Determine the (x, y) coordinate at the center of the cell enclosing the given text.  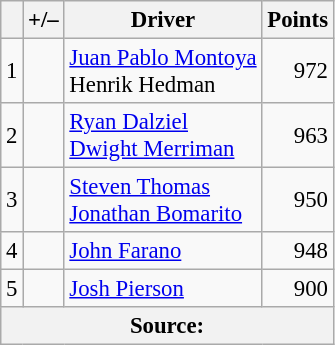
2 (12, 136)
5 (12, 289)
950 (298, 200)
1 (12, 72)
Driver (163, 20)
963 (298, 136)
Josh Pierson (163, 289)
948 (298, 251)
3 (12, 200)
Ryan Dalziel Dwight Merriman (163, 136)
Steven Thomas Jonathan Bomarito (163, 200)
Points (298, 20)
900 (298, 289)
Juan Pablo Montoya Henrik Hedman (163, 72)
4 (12, 251)
972 (298, 72)
+/– (44, 20)
John Farano (163, 251)
